Scan for the cell matching the given text and deliver its [X, Y] coordinate at center. 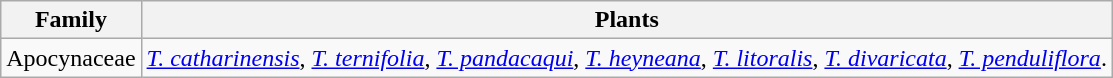
Plants [626, 20]
T. catharinensis, T. ternifolia, T. pandacaqui, T. heyneana, T. litoralis, T. divaricata, T. penduliflora. [626, 58]
Family [71, 20]
Apocynaceae [71, 58]
